Output the [X, Y] coordinate of the center of the cell containing the given text.  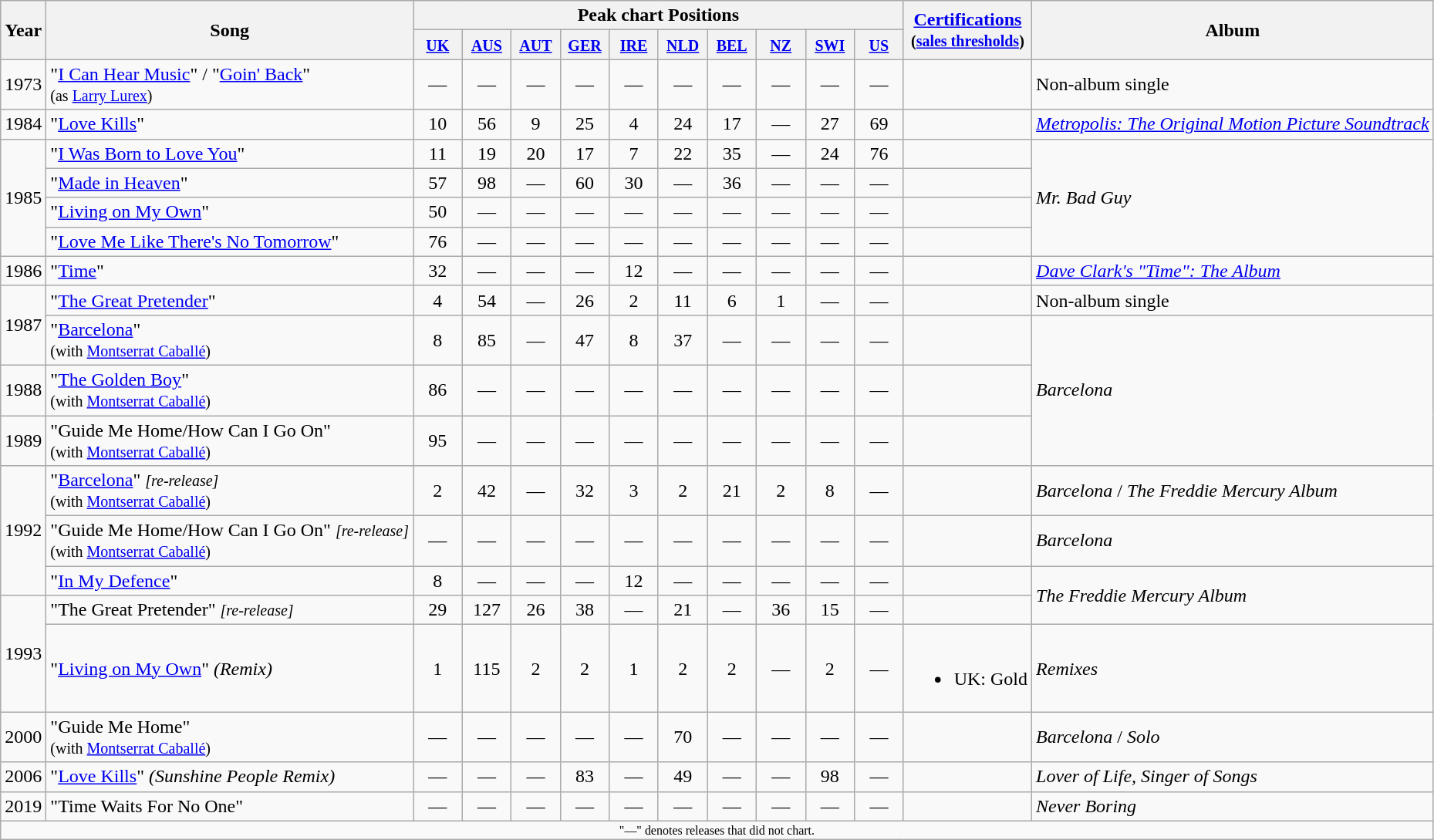
"—" denotes releases that did not chart. [717, 830]
NLD [683, 45]
25 [585, 124]
NZ [781, 45]
Certifications(sales thresholds) [967, 30]
15 [830, 610]
70 [683, 737]
Year [23, 30]
"Time" [230, 271]
"Living on My Own" [230, 212]
"Barcelona" (with Montserrat Caballé) [230, 339]
30 [634, 183]
Album [1233, 30]
19 [487, 153]
Peak chart Positions [659, 15]
6 [732, 300]
95 [438, 440]
"I Was Born to Love You" [230, 153]
47 [585, 339]
UK [438, 45]
US [879, 45]
"The Great Pretender" [re-release] [230, 610]
69 [879, 124]
2019 [23, 806]
10 [438, 124]
Lover of Life, Singer of Songs [1233, 777]
1993 [23, 654]
115 [487, 668]
1992 [23, 531]
AUT [536, 45]
1973 [23, 85]
37 [683, 339]
1989 [23, 440]
"I Can Hear Music" / "Goin' Back" (as Larry Lurex) [230, 85]
50 [438, 212]
"Love Kills" [230, 124]
AUS [487, 45]
Dave Clark's "Time": The Album [1233, 271]
1987 [23, 326]
49 [683, 777]
86 [438, 390]
85 [487, 339]
1984 [23, 124]
2006 [23, 777]
27 [830, 124]
"The Golden Boy" (with Montserrat Caballé) [230, 390]
Mr. Bad Guy [1233, 197]
"Guide Me Home" (with Montserrat Caballé) [230, 737]
"Guide Me Home/How Can I Go On" (with Montserrat Caballé) [230, 440]
2000 [23, 737]
The Freddie Mercury Album [1233, 595]
56 [487, 124]
35 [732, 153]
60 [585, 183]
Never Boring [1233, 806]
"Love Kills" (Sunshine People Remix) [230, 777]
Metropolis: The Original Motion Picture Soundtrack [1233, 124]
"Guide Me Home/How Can I Go On" [re-release] (with Montserrat Caballé) [230, 541]
57 [438, 183]
BEL [732, 45]
"Love Me Like There's No Tomorrow" [230, 241]
IRE [634, 45]
"Made in Heaven" [230, 183]
3 [634, 491]
9 [536, 124]
7 [634, 153]
22 [683, 153]
127 [487, 610]
"In My Defence" [230, 581]
UK: Gold [967, 668]
SWI [830, 45]
Barcelona / Solo [1233, 737]
GER [585, 45]
"Time Waits For No One" [230, 806]
"Barcelona" [re-release] (with Montserrat Caballé) [230, 491]
1986 [23, 271]
"Living on My Own" (Remix) [230, 668]
Barcelona / The Freddie Mercury Album [1233, 491]
Remixes [1233, 668]
83 [585, 777]
29 [438, 610]
1985 [23, 197]
Song [230, 30]
38 [585, 610]
42 [487, 491]
1988 [23, 390]
"The Great Pretender" [230, 300]
54 [487, 300]
20 [536, 153]
